Return the [X, Y] coordinate for the center point of the cell that contains the specified text.  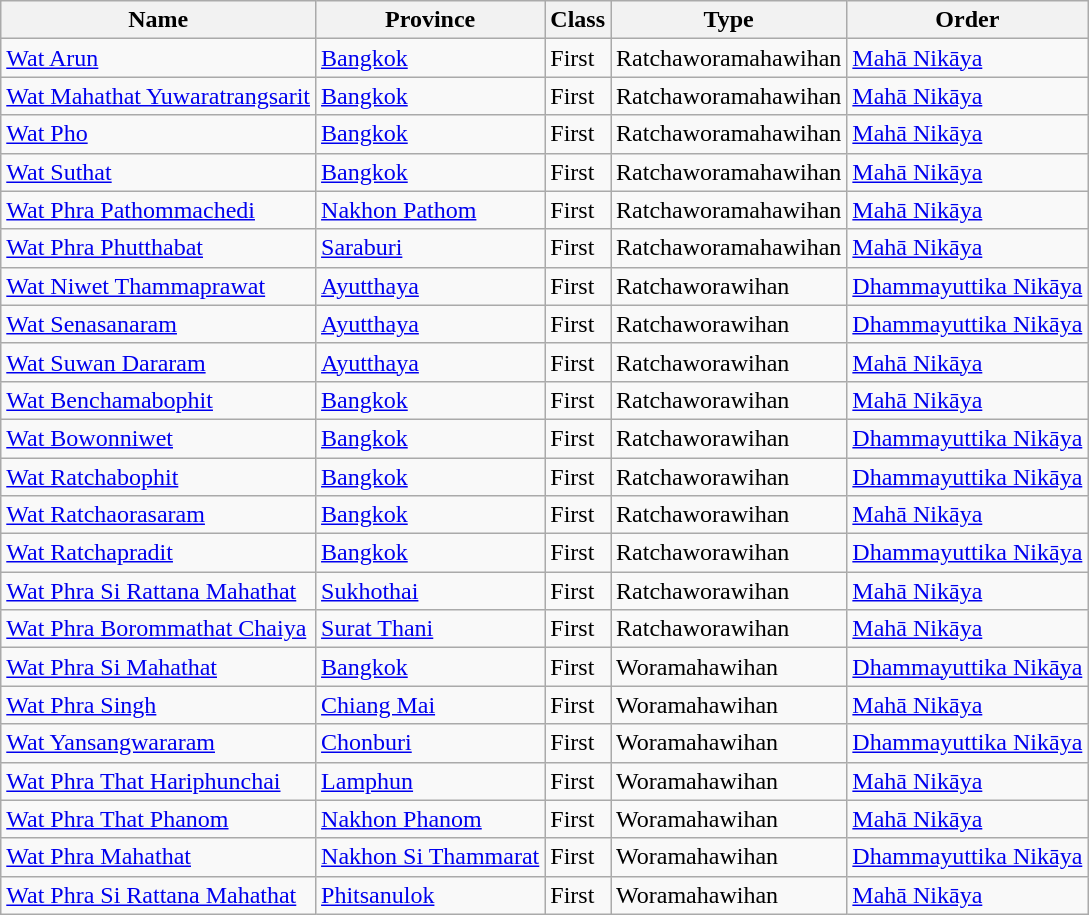
Wat Ratchaorasaram [158, 515]
Wat Ratchapradit [158, 553]
Wat Phra Singh [158, 705]
Wat Arun [158, 58]
Chiang Mai [430, 705]
Nakhon Pathom [430, 210]
Chonburi [430, 743]
Class [578, 20]
Order [968, 20]
Wat Pho [158, 134]
Phitsanulok [430, 895]
Wat Senasanaram [158, 324]
Province [430, 20]
Sukhothai [430, 591]
Wat Yansangwararam [158, 743]
Wat Niwet Thammaprawat [158, 286]
Wat Phra That Hariphunchai [158, 781]
Wat Mahathat Yuwaratrangsarit [158, 96]
Wat Phra That Phanom [158, 819]
Wat Phra Phutthabat [158, 248]
Wat Ratchabophit [158, 477]
Wat Bowonniwet [158, 438]
Wat Phra Borommathat Chaiya [158, 629]
Saraburi [430, 248]
Surat Thani [430, 629]
Name [158, 20]
Wat Phra Pathommachedi [158, 210]
Wat Phra Si Mahathat [158, 667]
Type [729, 20]
Lamphun [430, 781]
Wat Benchamabophit [158, 400]
Wat Suwan Dararam [158, 362]
Nakhon Phanom [430, 819]
Wat Suthat [158, 172]
Nakhon Si Thammarat [430, 857]
Wat Phra Mahathat [158, 857]
